Output the [X, Y] coordinate of the center of the cell containing the given text.  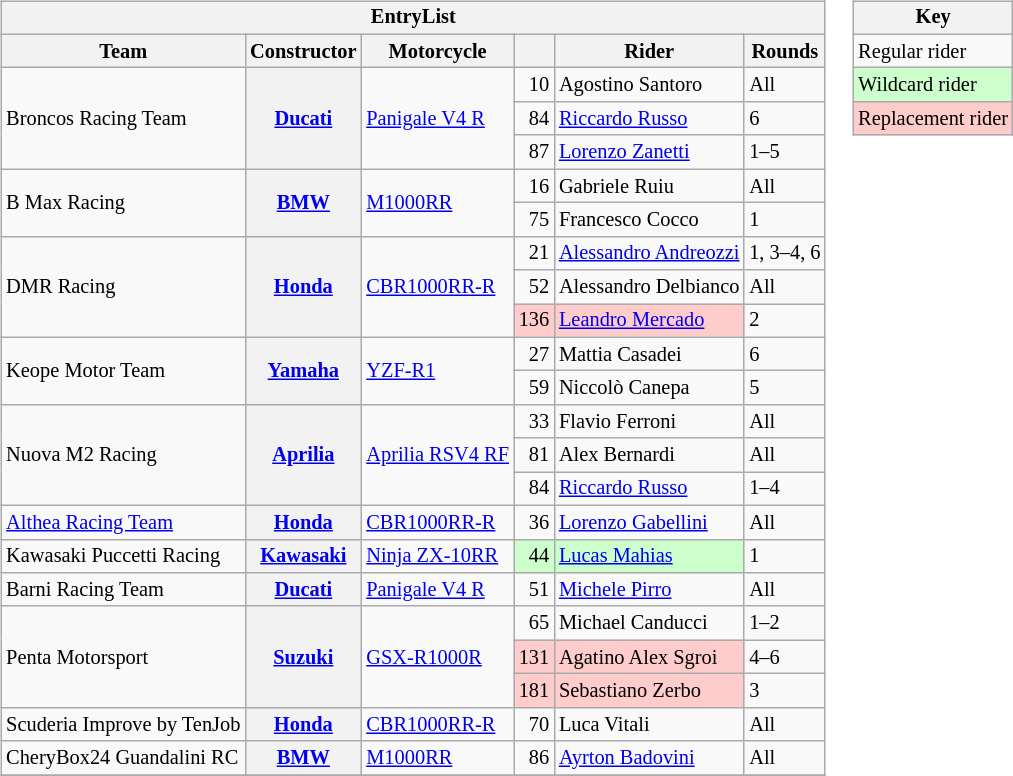
36 [534, 522]
Michael Canducci [649, 623]
51 [534, 590]
Kawasaki [303, 556]
CheryBox24 Guandalini RC [123, 758]
86 [534, 758]
Luca Vitali [649, 724]
Lorenzo Zanetti [649, 152]
EntryList [413, 18]
Suzuki [303, 656]
GSX-R1000R [437, 656]
Mattia Casadei [649, 354]
Replacement rider [933, 119]
10 [534, 85]
Lucas Mahias [649, 556]
65 [534, 623]
Penta Motorsport [123, 656]
Yamaha [303, 370]
Alessandro Delbianco [649, 287]
1–4 [784, 489]
44 [534, 556]
27 [534, 354]
Regular rider [933, 51]
Aprilia [303, 456]
136 [534, 321]
16 [534, 186]
2 [784, 321]
52 [534, 287]
75 [534, 220]
Niccolò Canepa [649, 388]
B Max Racing [123, 202]
Sebastiano Zerbo [649, 691]
Kawasaki Puccetti Racing [123, 556]
87 [534, 152]
181 [534, 691]
131 [534, 657]
Gabriele Ruiu [649, 186]
Althea Racing Team [123, 522]
Nuova M2 Racing [123, 456]
33 [534, 422]
Aprilia RSV4 RF [437, 456]
DMR Racing [123, 286]
Wildcard rider [933, 85]
Leandro Mercado [649, 321]
Francesco Cocco [649, 220]
Broncos Racing Team [123, 118]
Michele Pirro [649, 590]
Constructor [303, 51]
YZF-R1 [437, 370]
Flavio Ferroni [649, 422]
Scuderia Improve by TenJob [123, 724]
Rider [649, 51]
Team [123, 51]
Lorenzo Gabellini [649, 522]
59 [534, 388]
Alessandro Andreozzi [649, 253]
21 [534, 253]
Motorcycle [437, 51]
Agatino Alex Sgroi [649, 657]
Ninja ZX-10RR [437, 556]
Ayrton Badovini [649, 758]
Keope Motor Team [123, 370]
3 [784, 691]
Agostino Santoro [649, 85]
Alex Bernardi [649, 455]
Barni Racing Team [123, 590]
1–2 [784, 623]
81 [534, 455]
4–6 [784, 657]
Rounds [784, 51]
1, 3–4, 6 [784, 253]
Key [933, 18]
5 [784, 388]
70 [534, 724]
1–5 [784, 152]
